Output the [X, Y] coordinate of the center of the cell containing the given text.  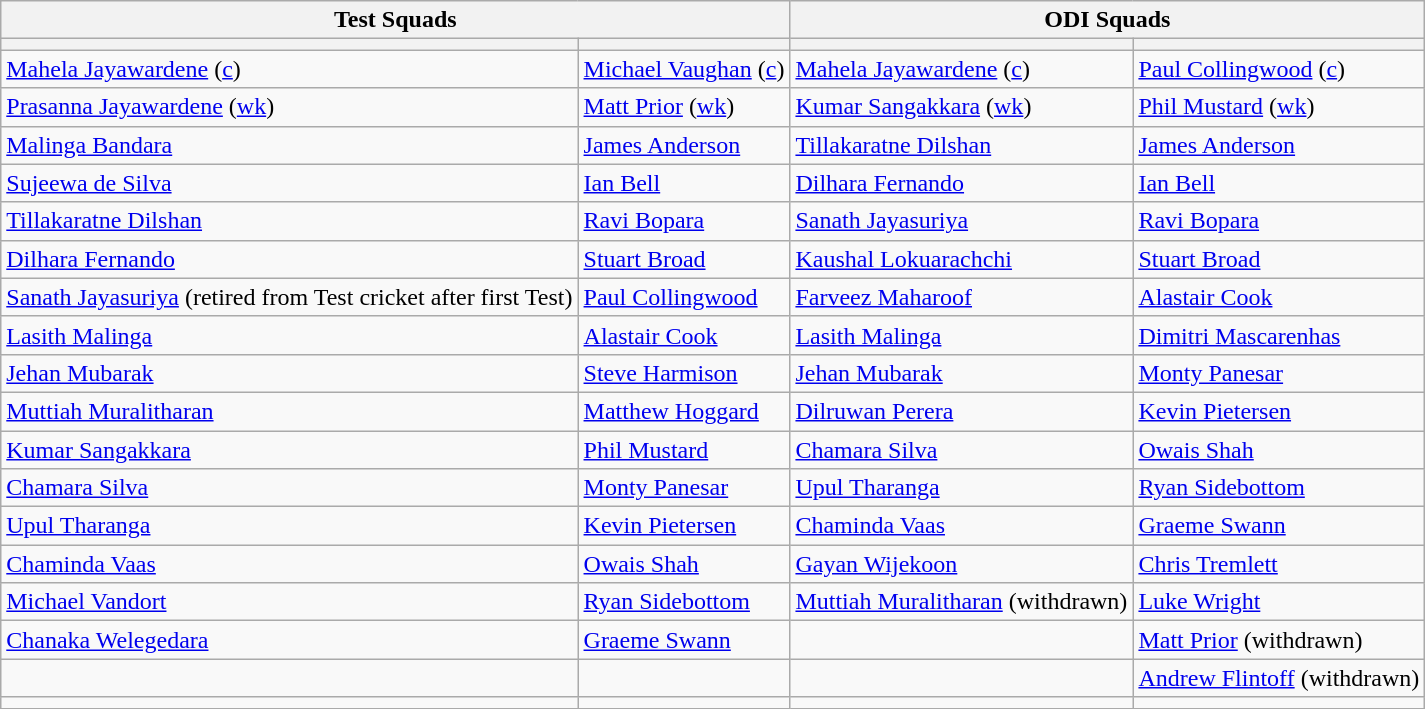
Test Squads [396, 20]
Muttiah Muralitharan [290, 411]
Kaushal Lokuarachchi [962, 259]
Prasanna Jayawardene (wk) [290, 107]
Matt Prior (withdrawn) [1279, 640]
Malinga Bandara [290, 145]
Andrew Flintoff (withdrawn) [1279, 678]
Gayan Wijekoon [962, 564]
Phil Mustard (wk) [1279, 107]
Paul Collingwood (c) [1279, 69]
Matthew Hoggard [684, 411]
Michael Vaughan (c) [684, 69]
Michael Vandort [290, 602]
Chanaka Welegedara [290, 640]
Matt Prior (wk) [684, 107]
ODI Squads [1108, 20]
Kumar Sangakkara (wk) [962, 107]
Dimitri Mascarenhas [1279, 335]
Luke Wright [1279, 602]
Sanath Jayasuriya [962, 221]
Farveez Maharoof [962, 297]
Phil Mustard [684, 449]
Paul Collingwood [684, 297]
Kumar Sangakkara [290, 449]
Dilruwan Perera [962, 411]
Steve Harmison [684, 373]
Sanath Jayasuriya (retired from Test cricket after first Test) [290, 297]
Sujeewa de Silva [290, 183]
Muttiah Muralitharan (withdrawn) [962, 602]
Chris Tremlett [1279, 564]
